Identify which cell holds the provided text, then report its [x, y] central coordinate. 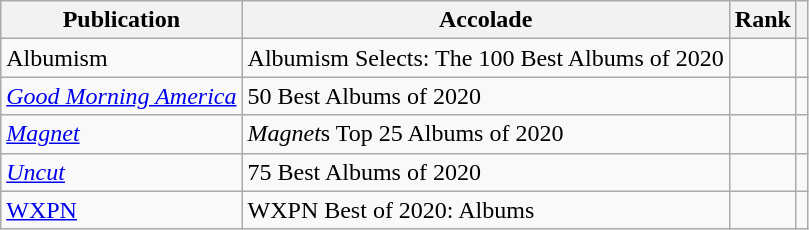
Magnets Top 25 Albums of 2020 [486, 134]
Good Morning America [122, 96]
Albumism [122, 58]
Uncut [122, 172]
Accolade [486, 20]
Albumism Selects: The 100 Best Albums of 2020 [486, 58]
Rank [762, 20]
75 Best Albums of 2020 [486, 172]
Magnet [122, 134]
50 Best Albums of 2020 [486, 96]
WXPN [122, 210]
WXPN Best of 2020: Albums [486, 210]
Publication [122, 20]
